Capture the cell that displays the provided text and extract its (x, y) central coordinate. 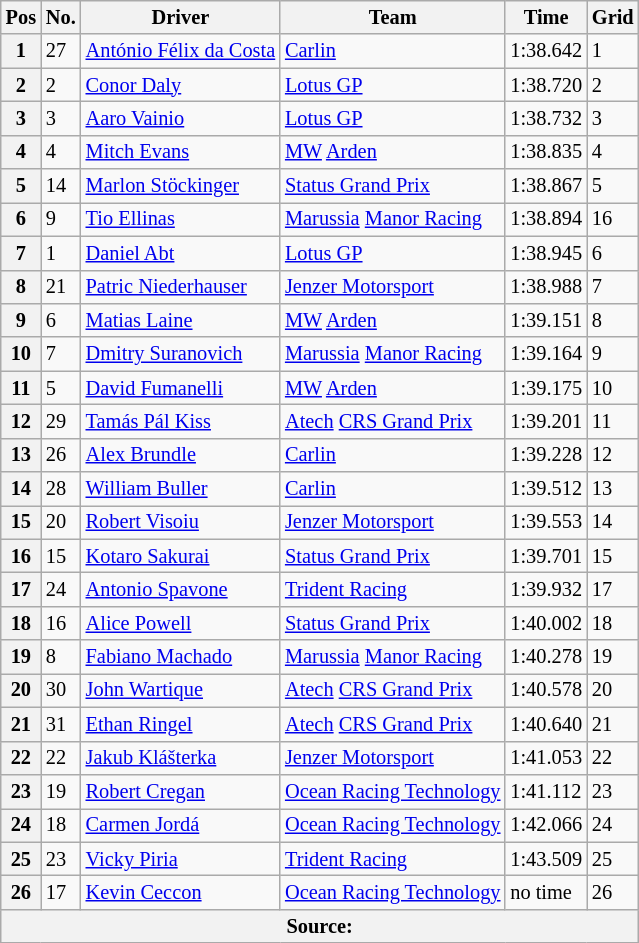
Carmen Jordá (180, 825)
1:39.553 (546, 522)
Time (546, 17)
Robert Visoiu (180, 522)
1:41.053 (546, 758)
Conor Daly (180, 85)
1:38.835 (546, 152)
Jakub Klášterka (180, 758)
1:39.201 (546, 421)
1:42.066 (546, 825)
1:38.945 (546, 253)
Robert Cregan (180, 791)
William Buller (180, 489)
Patric Niederhauser (180, 287)
Mitch Evans (180, 152)
Tamás Pál Kiss (180, 421)
29 (61, 421)
Aaro Vainio (180, 118)
1:39.701 (546, 556)
1:40.640 (546, 724)
27 (61, 51)
1:38.867 (546, 186)
28 (61, 489)
No. (61, 17)
Fabiano Machado (180, 657)
1:38.988 (546, 287)
Tio Ellinas (180, 219)
Matias Laine (180, 320)
Source: (320, 926)
1:39.512 (546, 489)
1:38.894 (546, 219)
Antonio Spavone (180, 589)
Ethan Ringel (180, 724)
1:38.642 (546, 51)
30 (61, 690)
David Fumanelli (180, 388)
Kotaro Sakurai (180, 556)
1:39.151 (546, 320)
Kevin Ceccon (180, 892)
Grid (613, 17)
Driver (180, 17)
1:39.164 (546, 354)
1:39.175 (546, 388)
1:39.932 (546, 589)
1:40.578 (546, 690)
1:40.002 (546, 623)
John Wartique (180, 690)
Dmitry Suranovich (180, 354)
no time (546, 892)
1:38.732 (546, 118)
1:40.278 (546, 657)
Alex Brundle (180, 455)
1:38.720 (546, 85)
António Félix da Costa (180, 51)
Marlon Stöckinger (180, 186)
1:39.228 (546, 455)
Pos (21, 17)
Vicky Piria (180, 859)
Alice Powell (180, 623)
Daniel Abt (180, 253)
1:41.112 (546, 791)
31 (61, 724)
1:43.509 (546, 859)
Team (392, 17)
